Output the [x, y] coordinate of the center of the cell containing the given text.  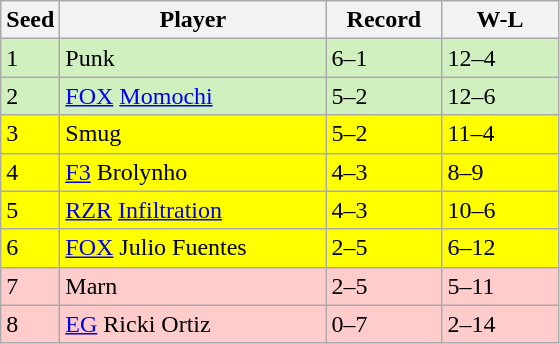
Smug [193, 134]
FOX Momochi [193, 96]
10–6 [500, 210]
FOX Julio Fuentes [193, 248]
1 [30, 58]
7 [30, 286]
5–11 [500, 286]
Marn [193, 286]
W-L [500, 20]
F3 Brolynho [193, 172]
Seed [30, 20]
Punk [193, 58]
Player [193, 20]
0–7 [384, 324]
2 [30, 96]
RZR Infiltration [193, 210]
2–14 [500, 324]
8–9 [500, 172]
5 [30, 210]
12–6 [500, 96]
Record [384, 20]
3 [30, 134]
6–1 [384, 58]
8 [30, 324]
EG Ricki Ortiz [193, 324]
4 [30, 172]
11–4 [500, 134]
12–4 [500, 58]
6 [30, 248]
6–12 [500, 248]
